Detect which cell encompasses the target text, then output its [x, y] center coordinate. 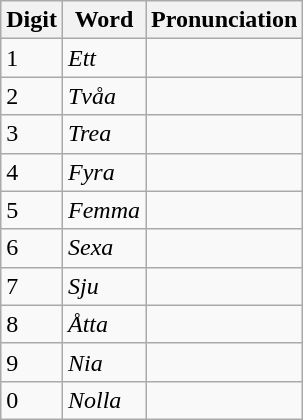
8 [32, 324]
Word [104, 20]
5 [32, 210]
Femma [104, 210]
Nia [104, 362]
7 [32, 286]
4 [32, 172]
Digit [32, 20]
Trea [104, 134]
Sju [104, 286]
1 [32, 58]
Åtta [104, 324]
Tvåa [104, 96]
Nolla [104, 400]
0 [32, 400]
Ett [104, 58]
6 [32, 248]
Sexa [104, 248]
3 [32, 134]
9 [32, 362]
2 [32, 96]
Fyra [104, 172]
Pronunciation [224, 20]
